For the text-containing cell, return its midpoint in [x, y] coordinate format. 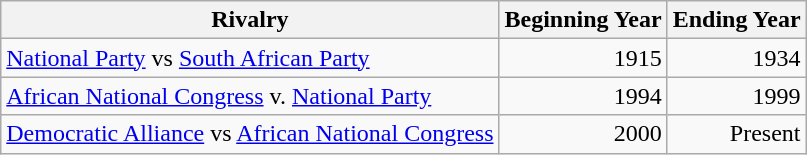
Democratic Alliance vs African National Congress [250, 134]
Present [736, 134]
1915 [583, 58]
National Party vs South African Party [250, 58]
1994 [583, 96]
African National Congress v. National Party [250, 96]
Rivalry [250, 20]
Beginning Year [583, 20]
2000 [583, 134]
Ending Year [736, 20]
1934 [736, 58]
1999 [736, 96]
